Determine the (X, Y) coordinate at the center of the cell enclosing the given text.  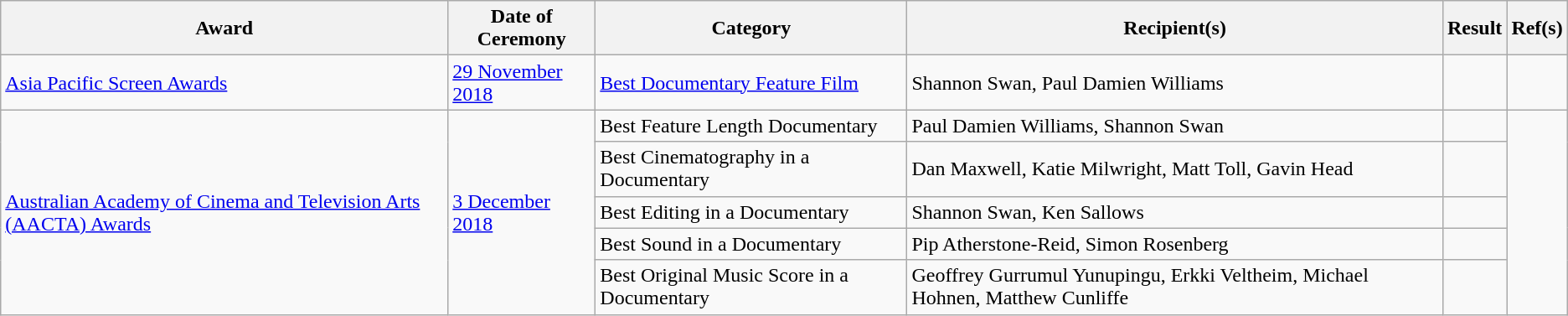
Best Documentary Feature Film (751, 82)
Date of Ceremony (522, 28)
Best Sound in a Documentary (751, 244)
Award (224, 28)
Result (1474, 28)
Best Feature Length Documentary (751, 126)
Best Cinematography in a Documentary (751, 169)
Best Editing in a Documentary (751, 212)
29 November 2018 (522, 82)
Shannon Swan, Paul Damien Williams (1175, 82)
Geoffrey Gurrumul Yunupingu, Erkki Veltheim, Michael Hohnen, Matthew Cunliffe (1175, 287)
Recipient(s) (1175, 28)
Best Original Music Score in a Documentary (751, 287)
Ref(s) (1537, 28)
Category (751, 28)
3 December 2018 (522, 212)
Dan Maxwell, Katie Milwright, Matt Toll, Gavin Head (1175, 169)
Australian Academy of Cinema and Television Arts (AACTA) Awards (224, 212)
Shannon Swan, Ken Sallows (1175, 212)
Pip Atherstone-Reid, Simon Rosenberg (1175, 244)
Paul Damien Williams, Shannon Swan (1175, 126)
Asia Pacific Screen Awards (224, 82)
